Scan for the cell matching the given text and deliver its (x, y) coordinate at center. 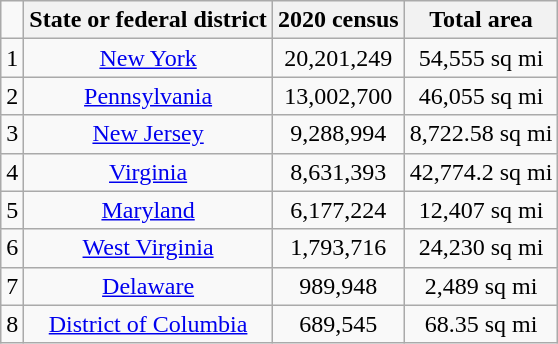
Pennsylvania (148, 96)
2 (12, 96)
5 (12, 210)
8,631,393 (338, 172)
3 (12, 134)
2,489 sq mi (481, 286)
New Jersey (148, 134)
54,555 sq mi (481, 58)
6 (12, 248)
Maryland (148, 210)
New York (148, 58)
46,055 sq mi (481, 96)
7 (12, 286)
State or federal district (148, 20)
West Virginia (148, 248)
1,793,716 (338, 248)
6,177,224 (338, 210)
2020 census (338, 20)
24,230 sq mi (481, 248)
689,545 (338, 324)
9,288,994 (338, 134)
District of Columbia (148, 324)
Virginia (148, 172)
20,201,249 (338, 58)
68.35 sq mi (481, 324)
1 (12, 58)
989,948 (338, 286)
13,002,700 (338, 96)
42,774.2 sq mi (481, 172)
8,722.58 sq mi (481, 134)
8 (12, 324)
Total area (481, 20)
12,407 sq mi (481, 210)
Delaware (148, 286)
4 (12, 172)
